Identify which cell holds the provided text, then report its [X, Y] central coordinate. 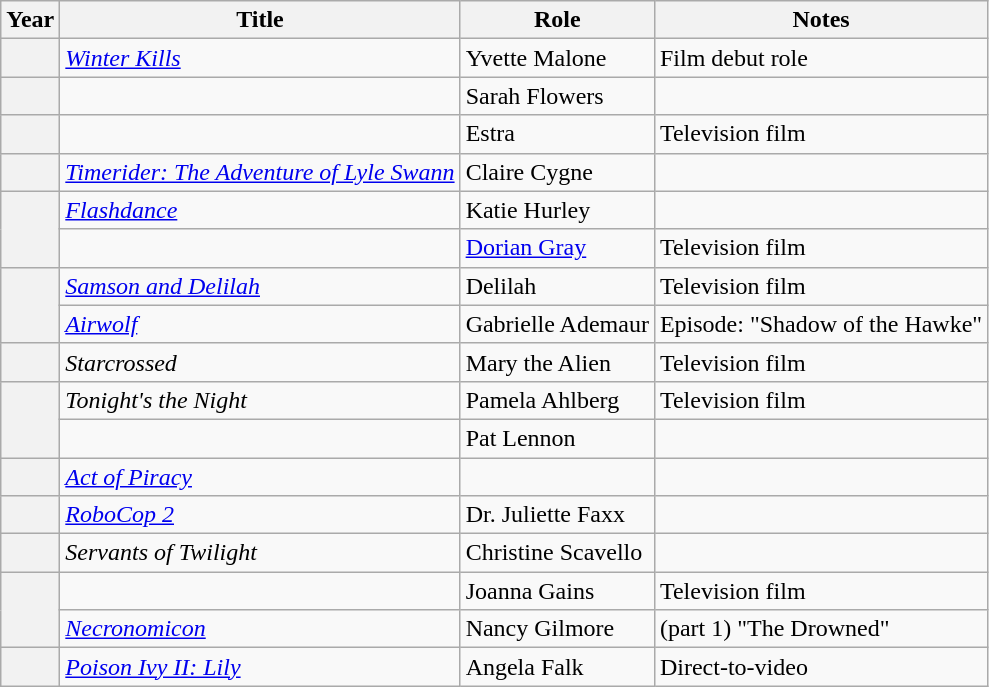
Estra [557, 134]
Winter Kills [260, 58]
Tonight's the Night [260, 400]
Gabrielle Ademaur [557, 324]
RoboCop 2 [260, 515]
Joanna Gains [557, 591]
Timerider: The Adventure of Lyle Swann [260, 172]
Notes [820, 20]
Sarah Flowers [557, 96]
Poison Ivy II: Lily [260, 667]
Claire Cygne [557, 172]
Dorian Gray [557, 248]
Angela Falk [557, 667]
Year [30, 20]
(part 1) "The Drowned" [820, 629]
Pamela Ahlberg [557, 400]
Samson and Delilah [260, 286]
Mary the Alien [557, 362]
Nancy Gilmore [557, 629]
Delilah [557, 286]
Starcrossed [260, 362]
Act of Piracy [260, 477]
Title [260, 20]
Katie Hurley [557, 210]
Role [557, 20]
Yvette Malone [557, 58]
Christine Scavello [557, 553]
Flashdance [260, 210]
Servants of Twilight [260, 553]
Dr. Juliette Faxx [557, 515]
Airwolf [260, 324]
Pat Lennon [557, 438]
Necronomicon [260, 629]
Film debut role [820, 58]
Episode: "Shadow of the Hawke" [820, 324]
Direct-to-video [820, 667]
